For the text-containing cell, return its midpoint in [x, y] coordinate format. 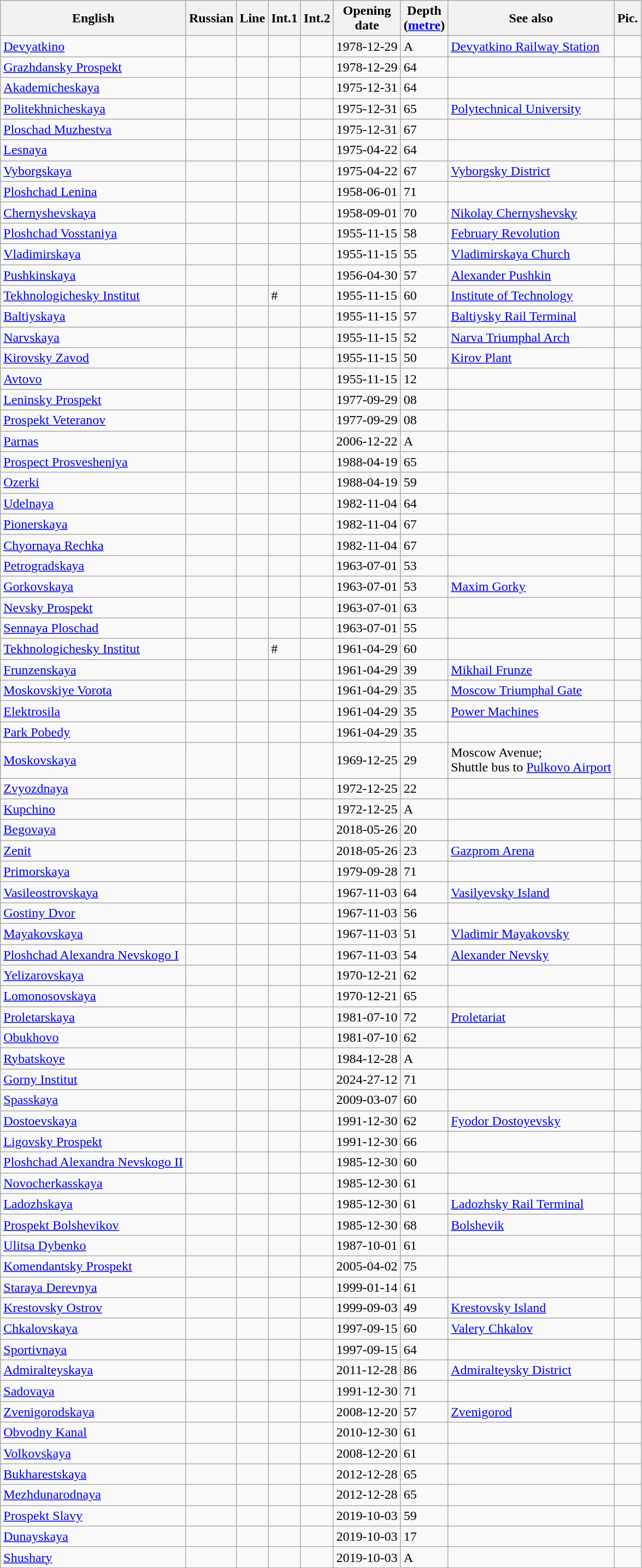
2005-04-02 [367, 1266]
Novocherkasskaya [93, 1183]
Obvodny Kanal [93, 1433]
Vasileostrovskaya [93, 892]
Openingdate [367, 19]
58 [424, 233]
Russian [211, 19]
29 [424, 760]
Ploshchad Lenina [93, 192]
39 [424, 670]
Gorny Institut [93, 1079]
Fyodor Dostoyevsky [531, 1121]
Zvenigorodskaya [93, 1412]
Narva Triumphal Arch [531, 337]
Ladozhskaya [93, 1204]
Chernyshevskaya [93, 212]
English [93, 19]
Power Machines [531, 711]
Baltiysky Rail Terminal [531, 317]
68 [424, 1225]
86 [424, 1370]
Vladimirskaya [93, 254]
Ligovsky Prospekt [93, 1142]
Prospect Prosvesheniya [93, 462]
Proletariat [531, 1017]
Baltiyskaya [93, 317]
Staraya Derevnya [93, 1287]
Begovaya [93, 830]
Moscow Avenue;Shuttle bus to Pulkovo Airport [531, 760]
Pionerskaya [93, 524]
Ozerki [93, 483]
Akademicheskaya [93, 88]
1969-12-25 [367, 760]
Depth(metre) [424, 19]
Moscow Triumphal Gate [531, 691]
Gazprom Arena [531, 851]
Narvskaya [93, 337]
Shushary [93, 1557]
54 [424, 955]
See also [531, 19]
Kirov Plant [531, 358]
Komendantsky Prospekt [93, 1266]
Park Pobedy [93, 732]
Petrogradskaya [93, 566]
2010-12-30 [367, 1433]
Spasskaya [93, 1100]
Int.2 [317, 19]
2006-12-22 [367, 441]
Vyborgskaya [93, 171]
Admiralteyskaya [93, 1370]
February Revolution [531, 233]
Vasilyevsky Island [531, 892]
52 [424, 337]
Kupchino [93, 809]
Elektrosila [93, 711]
56 [424, 913]
Zenit [93, 851]
Mezhdunarodnaya [93, 1495]
1987-10-01 [367, 1245]
Pic. [627, 19]
Vyborgsky District [531, 171]
70 [424, 212]
Grazhdansky Prospekt [93, 67]
51 [424, 934]
50 [424, 358]
Bukharestskaya [93, 1474]
Line [252, 19]
2011-12-28 [367, 1370]
Int.1 [285, 19]
Kirovsky Zavod [93, 358]
66 [424, 1142]
Zvenigorod [531, 1412]
Valery Chkalov [531, 1329]
Ploshchad Vosstaniya [93, 233]
Avtovo [93, 379]
Volkovskaya [93, 1453]
23 [424, 851]
2024-27-12 [367, 1079]
Zvyozdnaya [93, 788]
Yelizarovskaya [93, 976]
Admiralteysky District [531, 1370]
Prospekt Bolshevikov [93, 1225]
20 [424, 830]
Pushkinskaya [93, 275]
1956-04-30 [367, 275]
1984-12-28 [367, 1059]
Lesnaya [93, 150]
Lomonosovskaya [93, 996]
Polytechnical University [531, 109]
Rybatskoye [93, 1059]
1958-06-01 [367, 192]
Moskovskaya [93, 760]
Nikolay Chernyshevsky [531, 212]
1979-09-28 [367, 871]
Proletarskaya [93, 1017]
63 [424, 608]
Chkalovskaya [93, 1329]
75 [424, 1266]
Bolshevik [531, 1225]
Devyatkino Railway Station [531, 46]
Maxim Gorky [531, 586]
22 [424, 788]
17 [424, 1536]
1999-09-03 [367, 1308]
Udelnaya [93, 503]
Alexander Nevsky [531, 955]
Krestovsky Ostrov [93, 1308]
Parnas [93, 441]
Politekhnicheskaya [93, 109]
Alexander Pushkin [531, 275]
Leninsky Prospekt [93, 400]
Dunayskaya [93, 1536]
Institute of Technology [531, 296]
Prospekt Veteranov [93, 420]
Primorskaya [93, 871]
Ploschad Muzhestva [93, 129]
Sennaya Ploschad [93, 628]
Prospekt Slavy [93, 1516]
Chyornaya Rechka [93, 545]
Krestovsky Island [531, 1308]
1999-01-14 [367, 1287]
Ulitsa Dybenko [93, 1245]
12 [424, 379]
1958-09-01 [367, 212]
Obukhovo [93, 1038]
Moskovskiye Vorota [93, 691]
2009-03-07 [367, 1100]
Sportivnaya [93, 1350]
Ploshchad Alexandra Nevskogo I [93, 955]
Gostiny Dvor [93, 913]
Nevsky Prospekt [93, 608]
Sadovaya [93, 1391]
Ploshchad Alexandra Nevskogo II [93, 1162]
Mikhail Frunze [531, 670]
Devyatkino [93, 46]
Vladimirskaya Church [531, 254]
Vladimir Mayakovsky [531, 934]
Frunzenskaya [93, 670]
49 [424, 1308]
72 [424, 1017]
Dostoevskaya [93, 1121]
Ladozhsky Rail Terminal [531, 1204]
Gorkovskaya [93, 586]
Mayakovskaya [93, 934]
